Return the [X, Y] coordinate for the center point of the cell that contains the specified text.  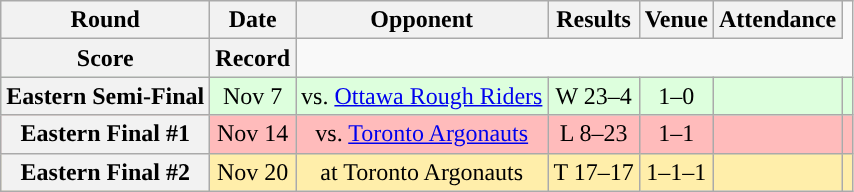
Results [594, 20]
Round [106, 20]
W 23–4 [594, 96]
L 8–23 [594, 134]
vs. Toronto Argonauts [422, 134]
Score [106, 58]
1–0 [676, 96]
1–1 [676, 134]
T 17–17 [594, 172]
Venue [676, 20]
Nov 20 [253, 172]
Attendance [777, 20]
Eastern Final #1 [106, 134]
Eastern Final #2 [106, 172]
at Toronto Argonauts [422, 172]
vs. Ottawa Rough Riders [422, 96]
Nov 14 [253, 134]
Eastern Semi-Final [106, 96]
Record [253, 58]
Opponent [422, 20]
Nov 7 [253, 96]
1–1–1 [676, 172]
Date [253, 20]
